Extract the [X, Y] coordinate from the center of the cell holding the provided text.  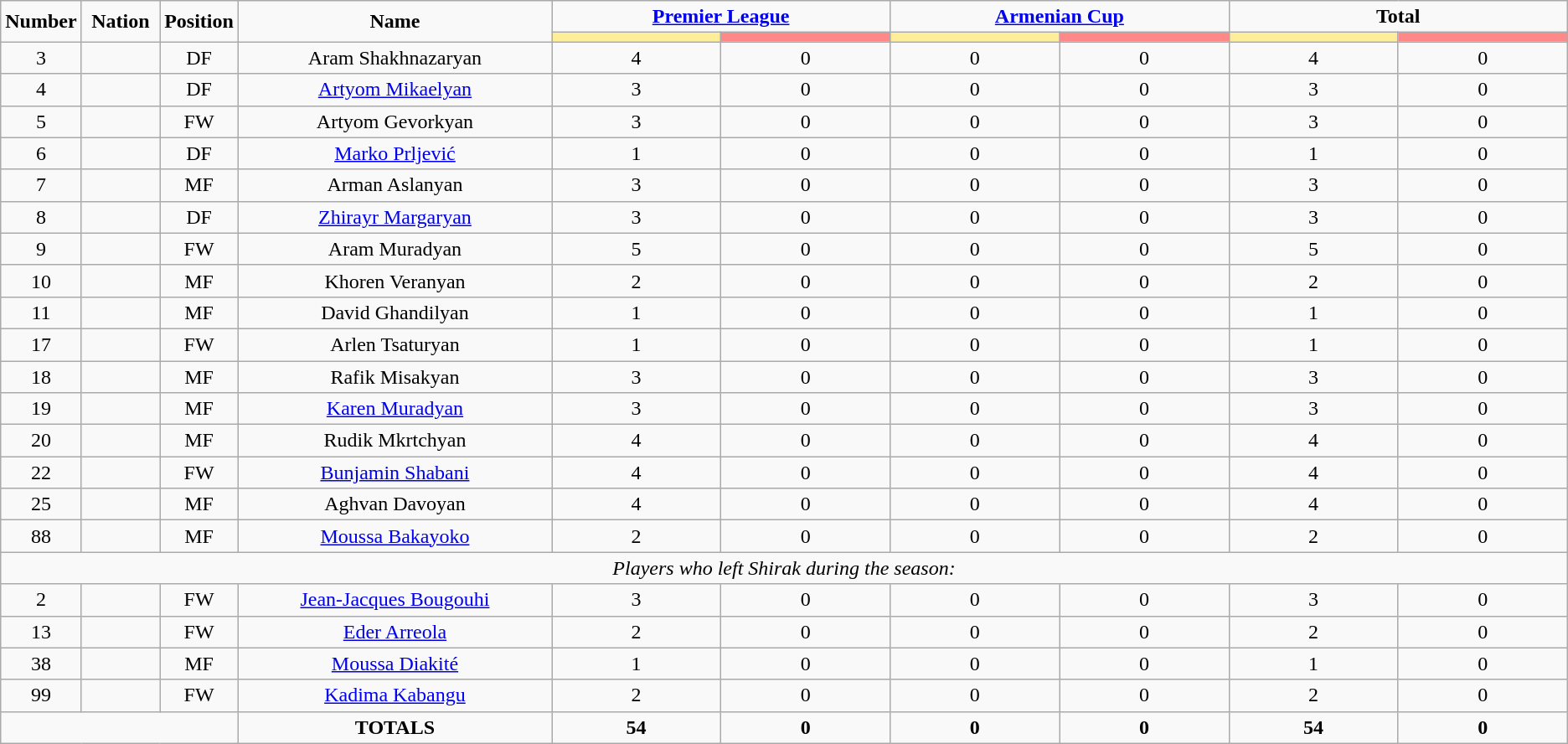
Aram Muradyan [395, 249]
TOTALS [395, 727]
Position [199, 22]
8 [41, 217]
Armenian Cup [1060, 17]
38 [41, 664]
Number [41, 22]
22 [41, 473]
Artyom Gevorkyan [395, 121]
Nation [121, 22]
Aghvan Davoyan [395, 504]
Bunjamin Shabani [395, 473]
Marko Prljević [395, 153]
Total [1398, 17]
Zhirayr Margaryan [395, 217]
Khoren Veranyan [395, 281]
13 [41, 632]
Players who left Shirak during the season: [784, 568]
Aram Shakhnazaryan [395, 58]
Name [395, 22]
9 [41, 249]
Karen Muradyan [395, 409]
19 [41, 409]
Premier League [720, 17]
Arman Aslanyan [395, 185]
10 [41, 281]
11 [41, 313]
25 [41, 504]
Kadima Kabangu [395, 695]
88 [41, 536]
Arlen Tsaturyan [395, 344]
Eder Arreola [395, 632]
17 [41, 344]
20 [41, 441]
7 [41, 185]
Moussa Bakayoko [395, 536]
6 [41, 153]
Jean-Jacques Bougouhi [395, 600]
99 [41, 695]
Artyom Mikaelyan [395, 90]
18 [41, 376]
Rudik Mkrtchyan [395, 441]
Rafik Misakyan [395, 376]
David Ghandilyan [395, 313]
Moussa Diakité [395, 664]
